Scan for the cell matching the given text and deliver its (x, y) coordinate at center. 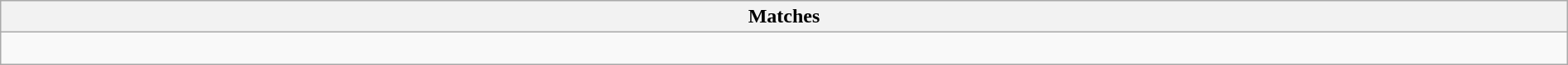
Matches (784, 17)
